Capture the cell that displays the provided text and extract its [X, Y] central coordinate. 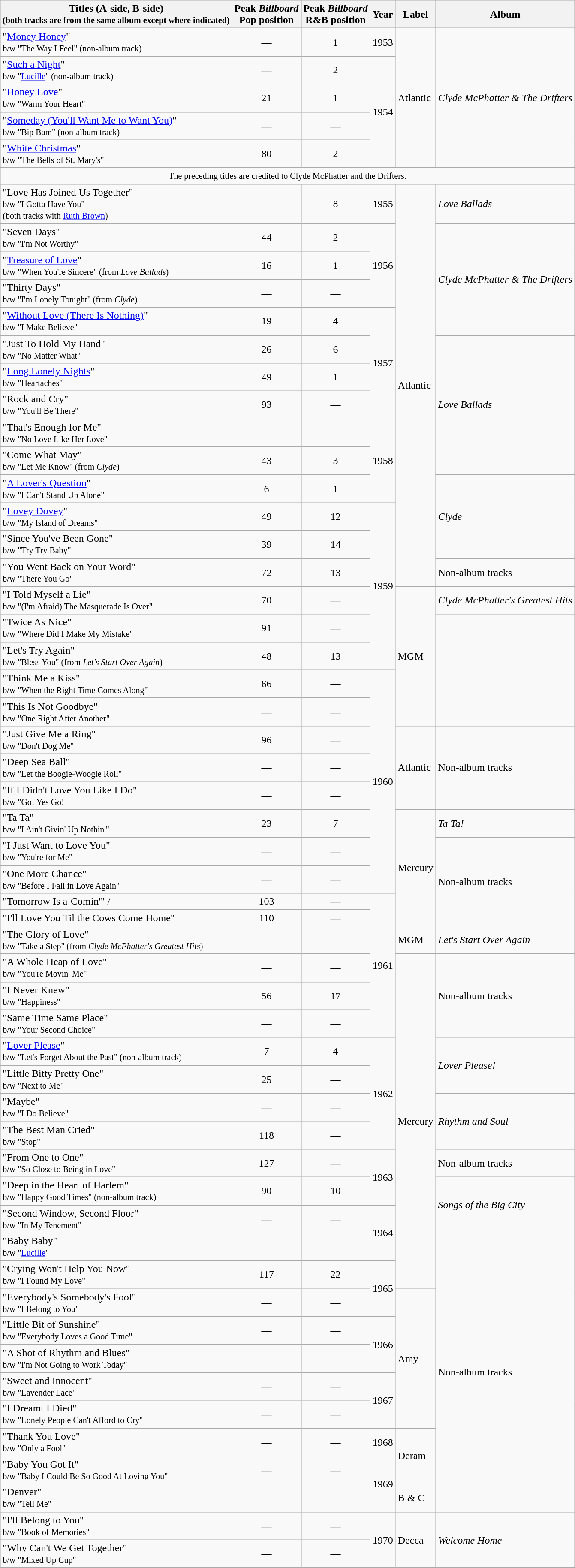
"Deep Sea Ball"b/w "Let the Boogie-Woogie Roll" [116, 768]
"Think Me a Kiss"b/w "When the Right Time Comes Along" [116, 684]
Let's Start Over Again [505, 940]
19 [267, 321]
"Someday (You'll Want Me to Want You)"b/w "Bip Bam" (non-album track) [116, 126]
"Without Love (There Is Nothing)"b/w "I Make Believe" [116, 321]
117 [267, 1275]
"The Best Man Cried"b/w "Stop" [116, 1135]
1958 [382, 461]
103 [267, 902]
Deram [415, 1456]
"One More Chance"b/w "Before I Fall in Love Again" [116, 879]
118 [267, 1135]
90 [267, 1191]
"Come What May"b/w "Let Me Know" (from Clyde) [116, 461]
"Long Lonely Nights"b/w "Heartaches" [116, 377]
"Same Time Same Place"b/w "Your Second Choice" [116, 1023]
"Sweet and Innocent"b/w "Lavender Lace" [116, 1386]
"Thank You Love"b/w "Only a Fool" [116, 1442]
"Tomorrow Is a-Comin'" / [116, 902]
1968 [382, 1442]
"Love Has Joined Us Together"b/w "I Gotta Have You"(both tracks with Ruth Brown) [116, 204]
"Everybody's Somebody's Fool"b/w "I Belong to You" [116, 1303]
127 [267, 1163]
Lover Please! [505, 1065]
"I Never Knew"b/w "Happiness" [116, 996]
"Thirty Days"b/w "I'm Lonely Tonight" (from Clyde) [116, 293]
1970 [382, 1540]
12 [335, 516]
"Just Give Me a Ring"b/w "Don't Dog Me" [116, 739]
44 [267, 238]
"Second Window, Second Floor"b/w "In My Tenement" [116, 1219]
"If I Didn't Love You Like I Do"b/w "Go! Yes Go! [116, 795]
1965 [382, 1289]
Decca [415, 1540]
"You Went Back on Your Word"b/w "There You Go" [116, 572]
25 [267, 1079]
Label [415, 15]
Peak BillboardPop position [267, 15]
B & C [415, 1498]
93 [267, 405]
"I Just Want to Love You"b/w "You're for Me" [116, 852]
39 [267, 545]
"Twice As Nice"b/w "Where Did I Make My Mistake" [116, 628]
10 [335, 1191]
"I Dreamt I Died"b/w "Lonely People Can't Afford to Cry" [116, 1414]
1953 [382, 42]
Clyde McPhatter's Greatest Hits [505, 600]
"Just To Hold My Hand"b/w "No Matter What" [116, 349]
91 [267, 628]
"Such a Night"b/w "Lucille" (non-album track) [116, 70]
"Maybe"b/w "I Do Believe" [116, 1107]
"Rock and Cry"b/w "You'll Be There" [116, 405]
"Lovey Dovey"b/w "My Island of Dreams" [116, 516]
"Baby You Got It"b/w "Baby I Could Be So Good At Loving You" [116, 1470]
"Seven Days"b/w "I'm Not Worthy" [116, 238]
Clyde [505, 516]
1960 [382, 781]
1954 [382, 112]
Rhythm and Soul [505, 1121]
Album [505, 15]
The preceding titles are credited to Clyde McPhatter and the Drifters. [288, 176]
"A Shot of Rhythm and Blues"b/w "I'm Not Going to Work Today" [116, 1359]
17 [335, 996]
1967 [382, 1400]
"Since You've Been Gone"b/w "Try Try Baby" [116, 545]
26 [267, 349]
"Denver"b/w "Tell Me" [116, 1498]
48 [267, 656]
"Lover Please"b/w "Let's Forget About the Past" (non-album track) [116, 1052]
72 [267, 572]
"Deep in the Heart of Harlem"b/w "Happy Good Times" (non-album track) [116, 1191]
70 [267, 600]
"Little Bitty Pretty One"b/w "Next to Me" [116, 1079]
16 [267, 265]
"A Whole Heap of Love"b/w "You're Movin' Me" [116, 968]
80 [267, 154]
1963 [382, 1177]
"Baby Baby"b/w "Lucille" [116, 1247]
14 [335, 545]
43 [267, 461]
23 [267, 823]
1959 [382, 586]
1966 [382, 1345]
Titles (A-side, B-side)(both tracks are from the same album except where indicated) [116, 15]
Songs of the Big City [505, 1205]
"A Lover's Question"b/w "I Can't Stand Up Alone" [116, 489]
22 [335, 1275]
1956 [382, 265]
1955 [382, 204]
Amy [415, 1359]
"I Told Myself a Lie"b/w "(I'm Afraid) The Masquerade Is Over" [116, 600]
56 [267, 996]
8 [335, 204]
"Why Can't We Get Together"b/w "Mixed Up Cup" [116, 1553]
21 [267, 98]
"Crying Won't Help You Now"b/w "I Found My Love" [116, 1275]
"This Is Not Goodbye"b/w "One Right After Another" [116, 712]
1969 [382, 1484]
3 [335, 461]
1962 [382, 1093]
1964 [382, 1233]
1957 [382, 363]
"Ta Ta"b/w "I Ain't Givin' Up Nothin'" [116, 823]
"Money Honey"b/w "The Way I Feel" (non-album track) [116, 42]
"The Glory of Love"b/w "Take a Step" (from Clyde McPhatter's Greatest Hits) [116, 940]
"I'll Belong to You"b/w "Book of Memories" [116, 1526]
Peak BillboardR&B position [335, 15]
"Let's Try Again"b/w "Bless You" (from Let's Start Over Again) [116, 656]
"From One to One"b/w "So Close to Being in Love" [116, 1163]
"White Christmas"b/w "The Bells of St. Mary's" [116, 154]
110 [267, 918]
Ta Ta! [505, 823]
Welcome Home [505, 1540]
"Treasure of Love"b/w "When You're Sincere" (from Love Ballads) [116, 265]
1961 [382, 965]
"Honey Love"b/w "Warm Your Heart" [116, 98]
Year [382, 15]
66 [267, 684]
96 [267, 739]
"That's Enough for Me"b/w "No Love Like Her Love" [116, 433]
"Little Bit of Sunshine"b/w "Everybody Loves a Good Time" [116, 1330]
"I'll Love You Til the Cows Come Home" [116, 918]
